Return (X, Y) of the center of cell containing provided text 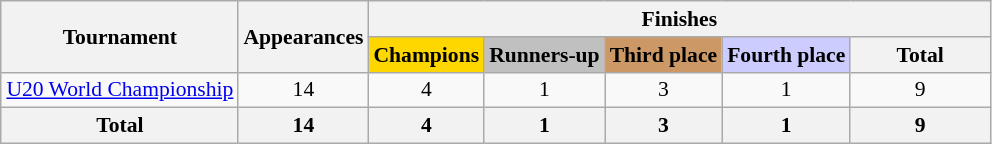
Champions (426, 55)
Finishes (679, 19)
Appearances (303, 36)
Tournament (120, 36)
U20 World Championship (120, 90)
Fourth place (786, 55)
Third place (664, 55)
Runners-up (544, 55)
